Return (X, Y) of the center of cell containing provided text 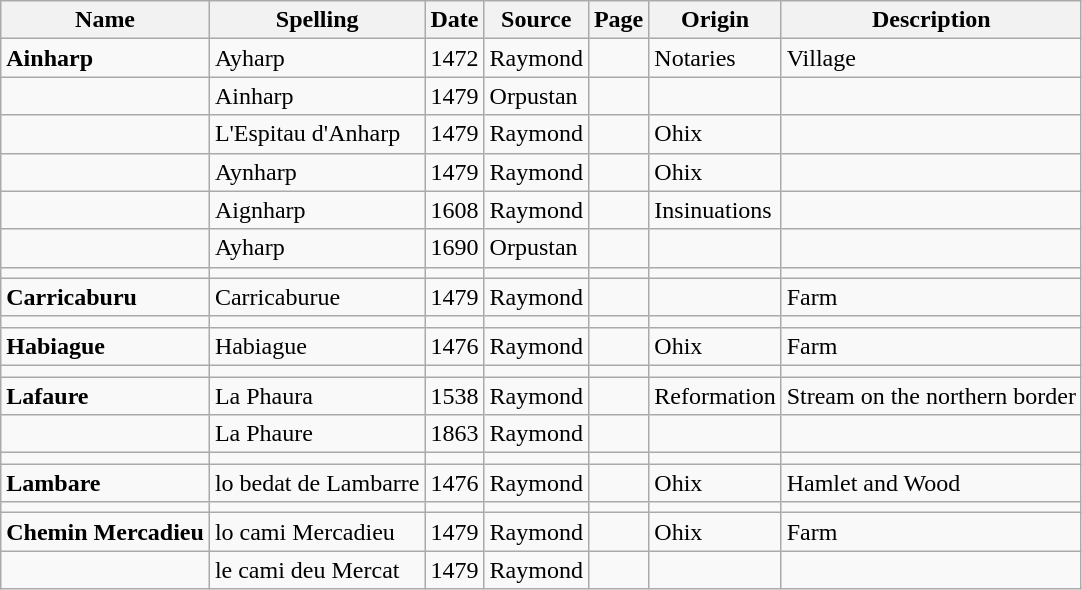
Carricaburue (317, 297)
Page (618, 20)
Description (931, 20)
Spelling (317, 20)
le cami deu Mercat (317, 570)
Village (931, 58)
Lambare (106, 483)
1863 (454, 434)
1608 (454, 210)
Aignharp (317, 210)
Reformation (715, 395)
Date (454, 20)
lo cami Mercadieu (317, 532)
Notaries (715, 58)
1690 (454, 248)
La Phaura (317, 395)
L'Espitau d'Anharp (317, 134)
Chemin Mercadieu (106, 532)
Source (536, 20)
Lafaure (106, 395)
Carricaburu (106, 297)
Aynharp (317, 172)
1538 (454, 395)
Insinuations (715, 210)
Hamlet and Wood (931, 483)
La Phaure (317, 434)
1472 (454, 58)
lo bedat de Lambarre (317, 483)
Origin (715, 20)
Stream on the northern border (931, 395)
Name (106, 20)
